Find where the given text appears and provide that cell's center as (x, y) coordinate. 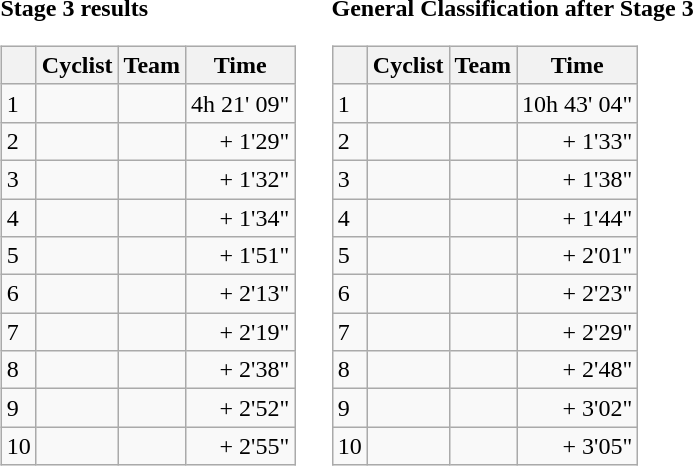
+ 2'29" (578, 332)
4h 21' 09" (240, 103)
+ 1'32" (240, 179)
10h 43' 04" (578, 103)
+ 1'44" (578, 217)
+ 1'51" (240, 256)
+ 2'13" (240, 294)
+ 1'34" (240, 217)
+ 2'52" (240, 408)
+ 2'55" (240, 446)
+ 1'38" (578, 179)
+ 2'01" (578, 256)
+ 2'38" (240, 370)
+ 2'19" (240, 332)
+ 3'02" (578, 408)
+ 2'48" (578, 370)
+ 1'29" (240, 141)
+ 2'23" (578, 294)
+ 1'33" (578, 141)
+ 3'05" (578, 446)
